Capture the cell that displays the provided text and extract its [x, y] central coordinate. 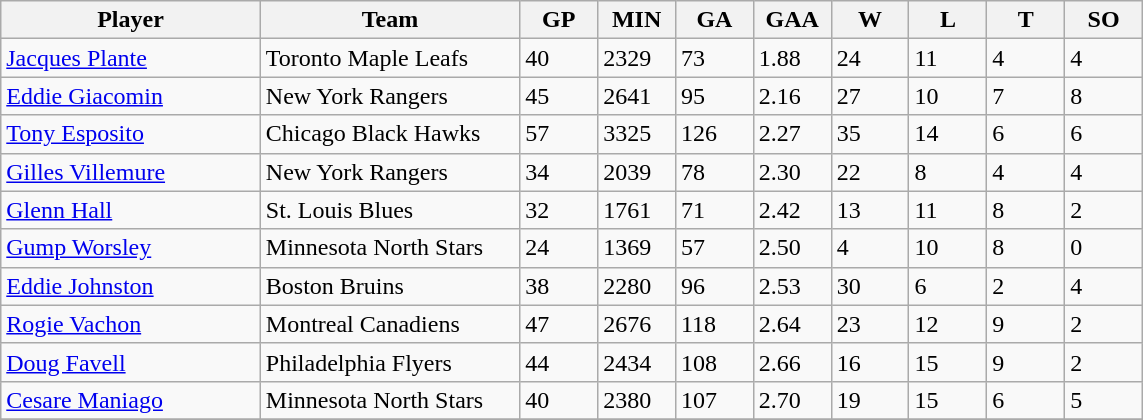
2.42 [792, 210]
47 [559, 324]
Player [131, 20]
19 [870, 400]
T [1026, 20]
7 [1026, 96]
GA [714, 20]
12 [948, 324]
5 [1104, 400]
Team [390, 20]
35 [870, 134]
Eddie Giacomin [131, 96]
Doug Favell [131, 362]
126 [714, 134]
32 [559, 210]
95 [714, 96]
2280 [637, 286]
2039 [637, 172]
SO [1104, 20]
78 [714, 172]
Eddie Johnston [131, 286]
2380 [637, 400]
Chicago Black Hawks [390, 134]
W [870, 20]
Montreal Canadiens [390, 324]
Boston Bruins [390, 286]
1761 [637, 210]
MIN [637, 20]
2.50 [792, 248]
45 [559, 96]
GP [559, 20]
23 [870, 324]
108 [714, 362]
13 [870, 210]
73 [714, 58]
Tony Esposito [131, 134]
Jacques Plante [131, 58]
71 [714, 210]
1.88 [792, 58]
2.27 [792, 134]
2.64 [792, 324]
2329 [637, 58]
2434 [637, 362]
30 [870, 286]
14 [948, 134]
GAA [792, 20]
22 [870, 172]
Philadelphia Flyers [390, 362]
0 [1104, 248]
St. Louis Blues [390, 210]
Gilles Villemure [131, 172]
2.53 [792, 286]
2.66 [792, 362]
118 [714, 324]
27 [870, 96]
38 [559, 286]
Rogie Vachon [131, 324]
Glenn Hall [131, 210]
Toronto Maple Leafs [390, 58]
44 [559, 362]
2.30 [792, 172]
16 [870, 362]
3325 [637, 134]
1369 [637, 248]
2641 [637, 96]
34 [559, 172]
Cesare Maniago [131, 400]
2676 [637, 324]
96 [714, 286]
2.16 [792, 96]
107 [714, 400]
2.70 [792, 400]
Gump Worsley [131, 248]
L [948, 20]
